Pinpoint the cell where the given text exists, returning its (x, y) midpoint coordinate. 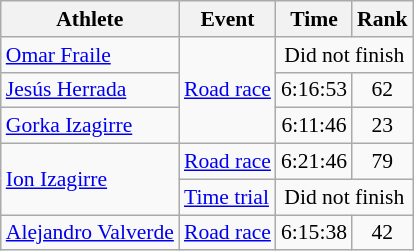
Event (228, 19)
62 (382, 90)
Athlete (90, 19)
Time (314, 19)
Rank (382, 19)
6:16:53 (314, 90)
6:15:38 (314, 233)
6:21:46 (314, 162)
Jesús Herrada (90, 90)
Gorka Izagirre (90, 126)
23 (382, 126)
Time trial (228, 197)
42 (382, 233)
Ion Izagirre (90, 180)
6:11:46 (314, 126)
Omar Fraile (90, 55)
Alejandro Valverde (90, 233)
79 (382, 162)
